Return the [X, Y] coordinate for the center point of the cell that contains the specified text.  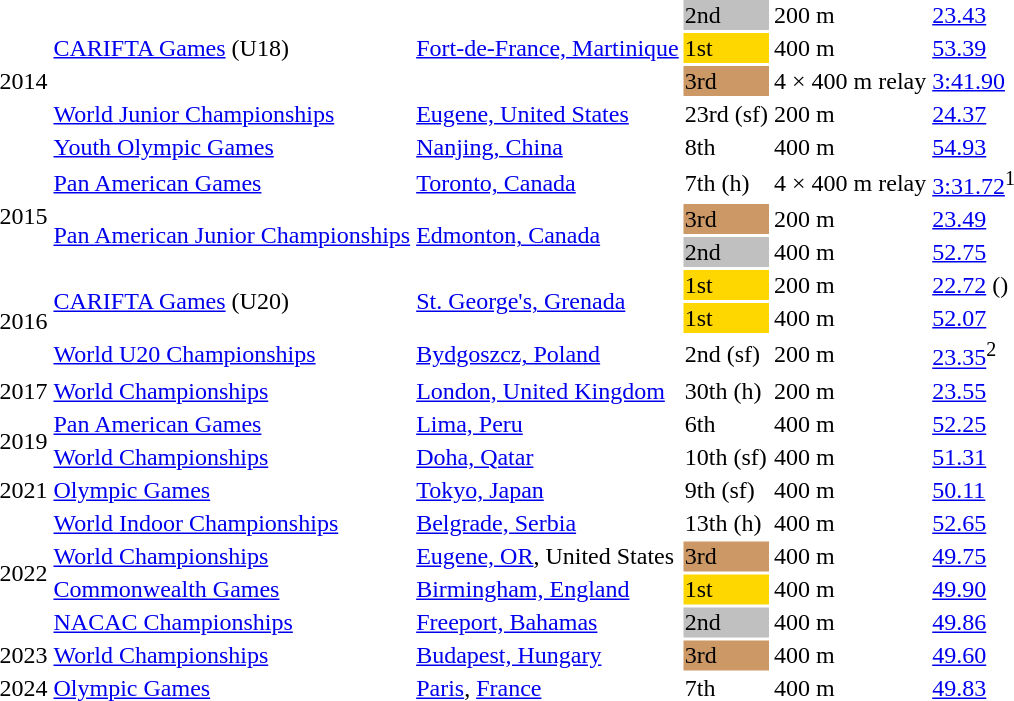
Youth Olympic Games [232, 147]
Eugene, OR, United States [548, 556]
6th [726, 424]
Lima, Peru [548, 424]
World U20 Championships [232, 354]
Toronto, Canada [548, 183]
CARIFTA Games (U18) [232, 48]
Bydgoszcz, Poland [548, 354]
9th (sf) [726, 490]
Commonwealth Games [232, 589]
Eugene, United States [548, 114]
World Indoor Championships [232, 523]
2nd (sf) [726, 354]
8th [726, 147]
Fort-de-France, Martinique [548, 48]
Olympic Games [232, 490]
World Junior Championships [232, 114]
Pan American Junior Championships [232, 236]
NACAC Championships [232, 622]
10th (sf) [726, 457]
Tokyo, Japan [548, 490]
Nanjing, China [548, 147]
13th (h) [726, 523]
Birmingham, England [548, 589]
CARIFTA Games (U20) [232, 302]
Budapest, Hungary [548, 655]
Doha, Qatar [548, 457]
London, United Kingdom [548, 391]
30th (h) [726, 391]
Edmonton, Canada [548, 236]
St. George's, Grenada [548, 302]
23rd (sf) [726, 114]
7th (h) [726, 183]
Belgrade, Serbia [548, 523]
Freeport, Bahamas [548, 622]
